Return the (x, y) coordinate for the center point of the cell that contains the specified text.  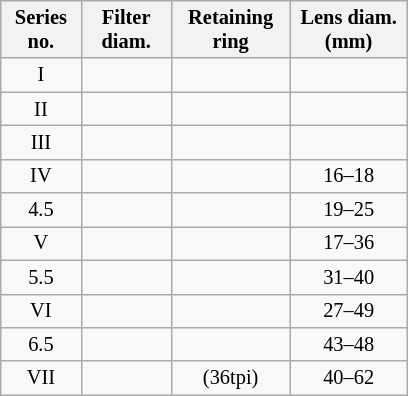
VI (41, 311)
(36tpi) (230, 378)
16–18 (348, 176)
Retaining ring (230, 29)
6.5 (41, 344)
40–62 (348, 378)
II (41, 109)
VII (41, 378)
Series no. (41, 29)
31–40 (348, 277)
V (41, 243)
IV (41, 176)
I (41, 75)
5.5 (41, 277)
4.5 (41, 210)
27–49 (348, 311)
19–25 (348, 210)
III (41, 142)
Filter diam. (126, 29)
43–48 (348, 344)
Lens diam. (mm) (348, 29)
17–36 (348, 243)
